Provide the [X, Y] coordinate of the cell's center where the given text is located.  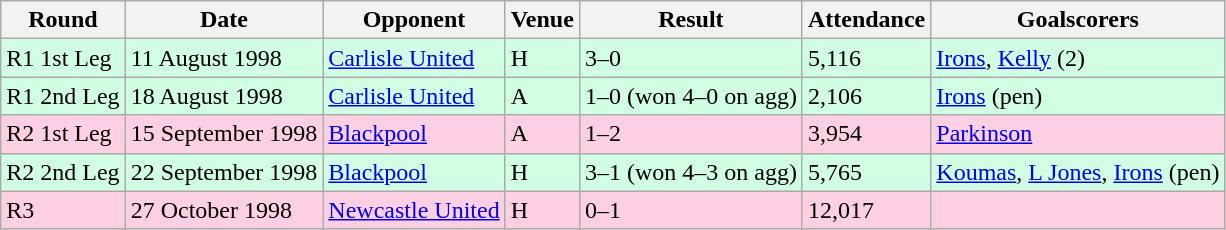
3–0 [690, 58]
Round [63, 20]
R2 1st Leg [63, 134]
0–1 [690, 210]
27 October 1998 [224, 210]
Opponent [414, 20]
Venue [542, 20]
2,106 [866, 96]
12,017 [866, 210]
Date [224, 20]
11 August 1998 [224, 58]
5,765 [866, 172]
3,954 [866, 134]
1–2 [690, 134]
Irons (pen) [1078, 96]
22 September 1998 [224, 172]
Newcastle United [414, 210]
Irons, Kelly (2) [1078, 58]
R1 2nd Leg [63, 96]
Attendance [866, 20]
3–1 (won 4–3 on agg) [690, 172]
Goalscorers [1078, 20]
R2 2nd Leg [63, 172]
R1 1st Leg [63, 58]
15 September 1998 [224, 134]
Result [690, 20]
Koumas, L Jones, Irons (pen) [1078, 172]
5,116 [866, 58]
1–0 (won 4–0 on agg) [690, 96]
18 August 1998 [224, 96]
Parkinson [1078, 134]
R3 [63, 210]
